Find where the given text appears and provide that cell's center as [x, y] coordinate. 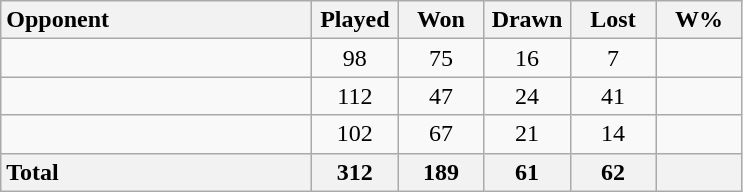
312 [355, 172]
75 [441, 58]
24 [527, 96]
98 [355, 58]
Opponent [156, 20]
67 [441, 134]
61 [527, 172]
102 [355, 134]
16 [527, 58]
41 [613, 96]
Total [156, 172]
Won [441, 20]
189 [441, 172]
7 [613, 58]
Drawn [527, 20]
112 [355, 96]
47 [441, 96]
21 [527, 134]
62 [613, 172]
W% [699, 20]
Lost [613, 20]
Played [355, 20]
14 [613, 134]
